Return (x, y) of the center of cell containing provided text 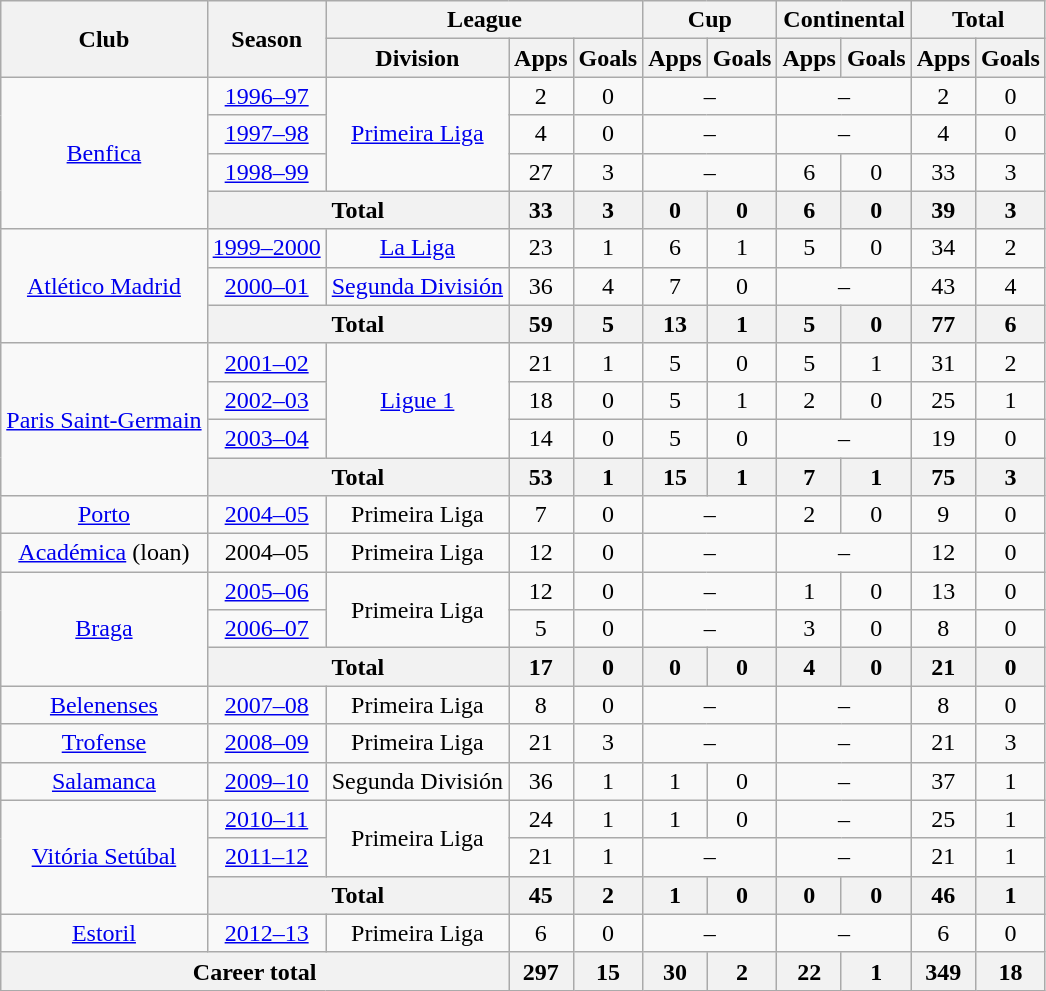
Estoril (104, 933)
1998–99 (266, 172)
Continental (844, 20)
14 (541, 438)
1996–97 (266, 96)
Braga (104, 629)
1997–98 (266, 134)
17 (541, 667)
9 (943, 515)
2007–08 (266, 705)
23 (541, 248)
2005–06 (266, 591)
Salamanca (104, 781)
Season (266, 39)
Ligue 1 (417, 400)
34 (943, 248)
Académica (loan) (104, 553)
Club (104, 39)
22 (809, 971)
349 (943, 971)
37 (943, 781)
League (484, 20)
2002–03 (266, 400)
2001–02 (266, 362)
Atlético Madrid (104, 286)
2011–12 (266, 857)
2008–09 (266, 743)
27 (541, 172)
45 (541, 895)
2009–10 (266, 781)
Belenenses (104, 705)
Porto (104, 515)
Vitória Setúbal (104, 857)
Trofense (104, 743)
46 (943, 895)
77 (943, 324)
2003–04 (266, 438)
Division (417, 58)
24 (541, 819)
31 (943, 362)
1999–2000 (266, 248)
297 (541, 971)
La Liga (417, 248)
2010–11 (266, 819)
59 (541, 324)
19 (943, 438)
Benfica (104, 153)
75 (943, 477)
30 (675, 971)
2000–01 (266, 286)
Paris Saint-Germain (104, 419)
53 (541, 477)
Cup (710, 20)
2012–13 (266, 933)
39 (943, 210)
Career total (255, 971)
43 (943, 286)
2006–07 (266, 629)
